Determine the [X, Y] coordinate at the center of the cell enclosing the given text.  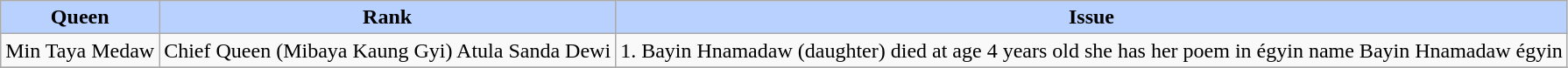
Issue [1091, 17]
Chief Queen (Mibaya Kaung Gyi) Atula Sanda Dewi [387, 51]
1. Bayin Hnamadaw (daughter) died at age 4 years old she has her poem in égyin name Bayin Hnamadaw égyin [1091, 51]
Min Taya Medaw [81, 51]
Queen [81, 17]
Rank [387, 17]
